Pinpoint the cell where the given text exists, returning its [X, Y] midpoint coordinate. 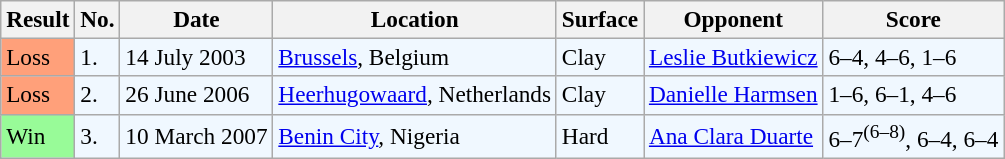
Danielle Harmsen [734, 95]
Result [38, 19]
Heerhugowaard, Netherlands [415, 95]
Date [196, 19]
6–4, 4–6, 1–6 [914, 57]
1. [98, 57]
Benin City, Nigeria [415, 136]
Brussels, Belgium [415, 57]
Hard [600, 136]
14 July 2003 [196, 57]
26 June 2006 [196, 95]
Leslie Butkiewicz [734, 57]
Ana Clara Duarte [734, 136]
3. [98, 136]
10 March 2007 [196, 136]
Score [914, 19]
6–7(6–8), 6–4, 6–4 [914, 136]
2. [98, 95]
Opponent [734, 19]
Surface [600, 19]
No. [98, 19]
Win [38, 136]
Location [415, 19]
1–6, 6–1, 4–6 [914, 95]
